For the text-containing cell, return its midpoint in (X, Y) coordinate format. 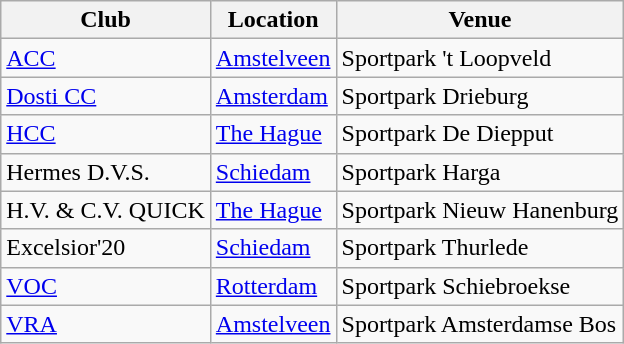
VRA (106, 324)
Sportpark Drieburg (480, 96)
Sportpark Nieuw Hanenburg (480, 210)
VOC (106, 286)
Club (106, 20)
Sportpark Thurlede (480, 248)
ACC (106, 58)
Amsterdam (273, 96)
Hermes D.V.S. (106, 172)
Excelsior'20 (106, 248)
Venue (480, 20)
Location (273, 20)
Rotterdam (273, 286)
H.V. & C.V. QUICK (106, 210)
Dosti CC (106, 96)
Sportpark Schiebroekse (480, 286)
HCC (106, 134)
Sportpark 't Loopveld (480, 58)
Sportpark Harga (480, 172)
Sportpark De Diepput (480, 134)
Sportpark Amsterdamse Bos (480, 324)
